Search for the cell housing the specified text and yield its [x, y] center coordinate. 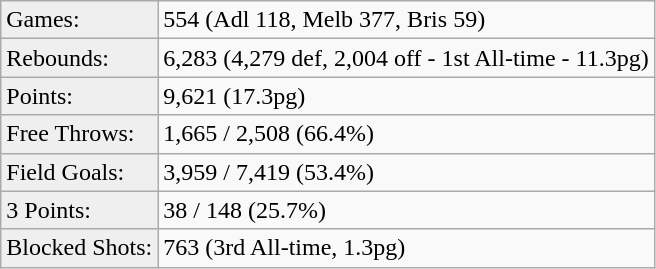
6,283 (4,279 def, 2,004 off - 1st All-time - 11.3pg) [406, 58]
3,959 / 7,419 (53.4%) [406, 172]
554 (Adl 118, Melb 377, Bris 59) [406, 20]
Field Goals: [80, 172]
9,621 (17.3pg) [406, 96]
Games: [80, 20]
38 / 148 (25.7%) [406, 210]
Blocked Shots: [80, 248]
1,665 / 2,508 (66.4%) [406, 134]
Points: [80, 96]
Rebounds: [80, 58]
763 (3rd All-time, 1.3pg) [406, 248]
Free Throws: [80, 134]
3 Points: [80, 210]
